Detect which cell encompasses the target text, then output its [x, y] center coordinate. 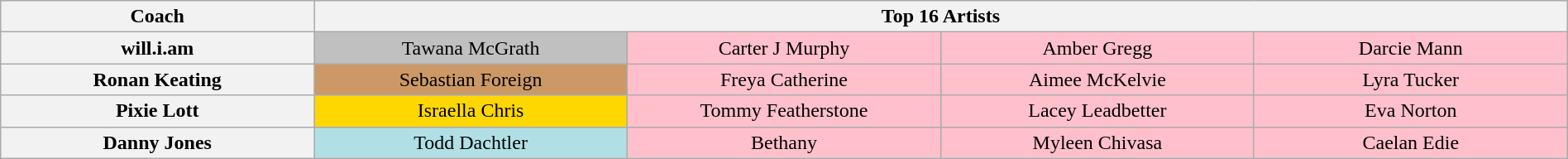
Ronan Keating [157, 79]
Caelan Edie [1411, 142]
Tawana McGrath [471, 48]
Bethany [784, 142]
Todd Dachtler [471, 142]
Tommy Featherstone [784, 111]
Eva Norton [1411, 111]
Carter J Murphy [784, 48]
Myleen Chivasa [1097, 142]
Aimee McKelvie [1097, 79]
Amber Gregg [1097, 48]
Pixie Lott [157, 111]
Danny Jones [157, 142]
will.i.am [157, 48]
Coach [157, 17]
Israella Chris [471, 111]
Freya Catherine [784, 79]
Sebastian Foreign [471, 79]
Top 16 Artists [941, 17]
Lyra Tucker [1411, 79]
Darcie Mann [1411, 48]
Lacey Leadbetter [1097, 111]
